Locate the cell with the specified text and output its [x, y] center coordinate. 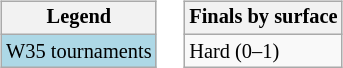
W35 tournaments [78, 51]
Finals by surface [263, 18]
Legend [78, 18]
Hard (0–1) [263, 51]
